Extract the (x, y) coordinate from the center of the cell holding the provided text.  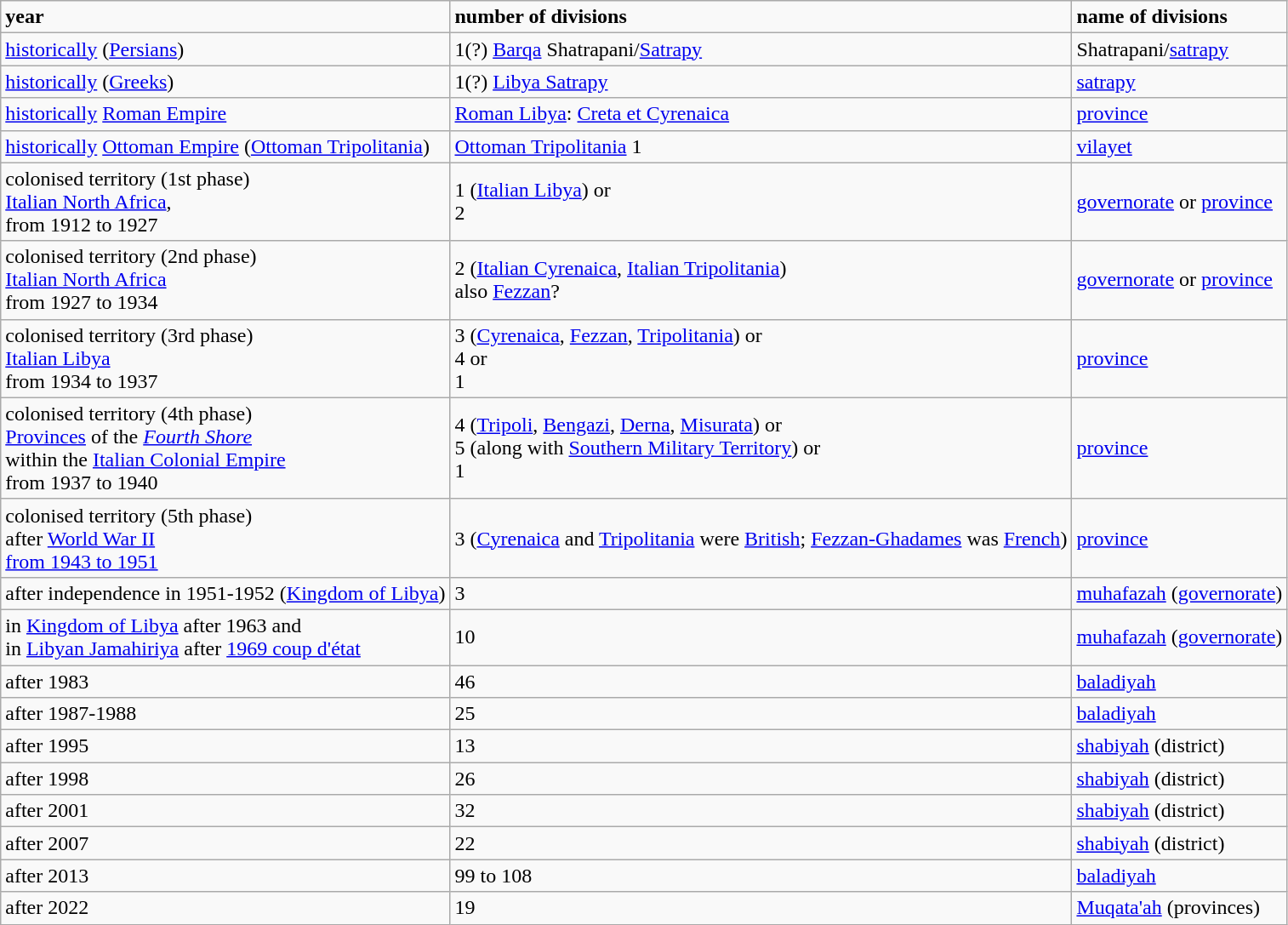
10 (761, 637)
22 (761, 843)
number of divisions (761, 17)
after 1983 (225, 682)
Muqata'ah (provinces) (1179, 908)
colonised territory (3rd phase) Italian Libya from 1934 to 1937 (225, 358)
3 (Cyrenaica, Fezzan, Tripolitania) or 4 or 1 (761, 358)
colonised territory (1st phase) Italian North Africa, from 1912 to 1927 (225, 202)
satrapy (1179, 82)
after 1995 (225, 746)
historically Roman Empire (225, 114)
1(?) Barqa Shatrapani/Satrapy (761, 49)
in Kingdom of Libya after 1963 and in Libyan Jamahiriya after 1969 coup d'état (225, 637)
colonised territory (5th phase) after World War II from 1943 to 1951 (225, 538)
Ottoman Tripolitania 1 (761, 146)
46 (761, 682)
1(?) Libya Satrapy (761, 82)
after 2001 (225, 811)
historically (Persians) (225, 49)
19 (761, 908)
2 (Italian Cyrenaica, Italian Tripolitania) also Fezzan? (761, 280)
32 (761, 811)
after independence in 1951-1952 (Kingdom of Libya) (225, 593)
year (225, 17)
colonised territory (2nd phase) Italian North Africafrom 1927 to 1934 (225, 280)
99 to 108 (761, 876)
historically (Greeks) (225, 82)
after 2022 (225, 908)
3 (761, 593)
26 (761, 779)
after 2013 (225, 876)
Roman Libya: Creta et Cyrenaica (761, 114)
1 (Italian Libya) or 2 (761, 202)
25 (761, 714)
after 1998 (225, 779)
name of divisions (1179, 17)
4 (Tripoli, Bengazi, Derna, Misurata) or 5 (along with Southern Military Territory) or 1 (761, 448)
13 (761, 746)
3 (Cyrenaica and Tripolitania were British; Fezzan-Ghadames was French) (761, 538)
historically Ottoman Empire (Ottoman Tripolitania) (225, 146)
after 1987-1988 (225, 714)
colonised territory (4th phase) Provinces of the Fourth Shore within the Italian Colonial Empire from 1937 to 1940 (225, 448)
vilayet (1179, 146)
Shatrapani/satrapy (1179, 49)
after 2007 (225, 843)
